Scan for the cell matching the given text and deliver its (x, y) coordinate at center. 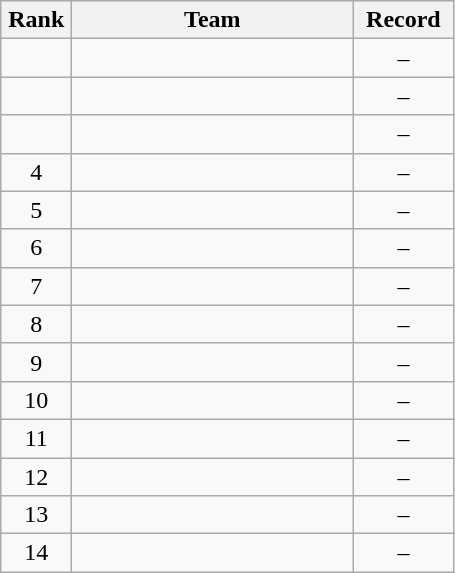
10 (36, 400)
Rank (36, 20)
9 (36, 362)
4 (36, 172)
8 (36, 324)
Team (212, 20)
14 (36, 553)
Record (404, 20)
6 (36, 248)
11 (36, 438)
5 (36, 210)
12 (36, 477)
13 (36, 515)
7 (36, 286)
